Return the (x, y) coordinate for the center point of the cell that contains the specified text.  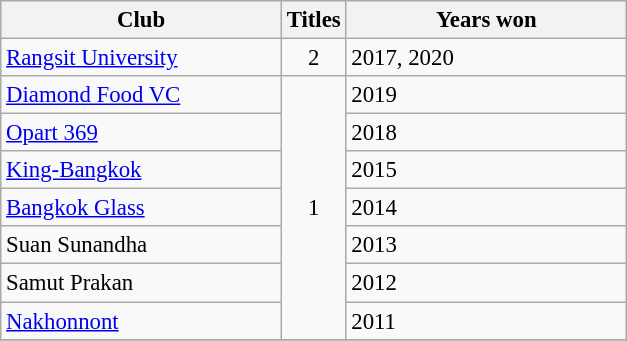
Suan Sunandha (142, 245)
2014 (486, 208)
2015 (486, 170)
Club (142, 20)
1 (314, 208)
2017, 2020 (486, 58)
2019 (486, 95)
King-Bangkok (142, 170)
Nakhonnont (142, 321)
2011 (486, 321)
Diamond Food VC (142, 95)
2013 (486, 245)
Titles (314, 20)
Years won (486, 20)
Bangkok Glass (142, 208)
Opart 369 (142, 133)
Rangsit University (142, 58)
2018 (486, 133)
2 (314, 58)
2012 (486, 283)
Samut Prakan (142, 283)
